Pinpoint the cell where the given text exists, returning its [X, Y] midpoint coordinate. 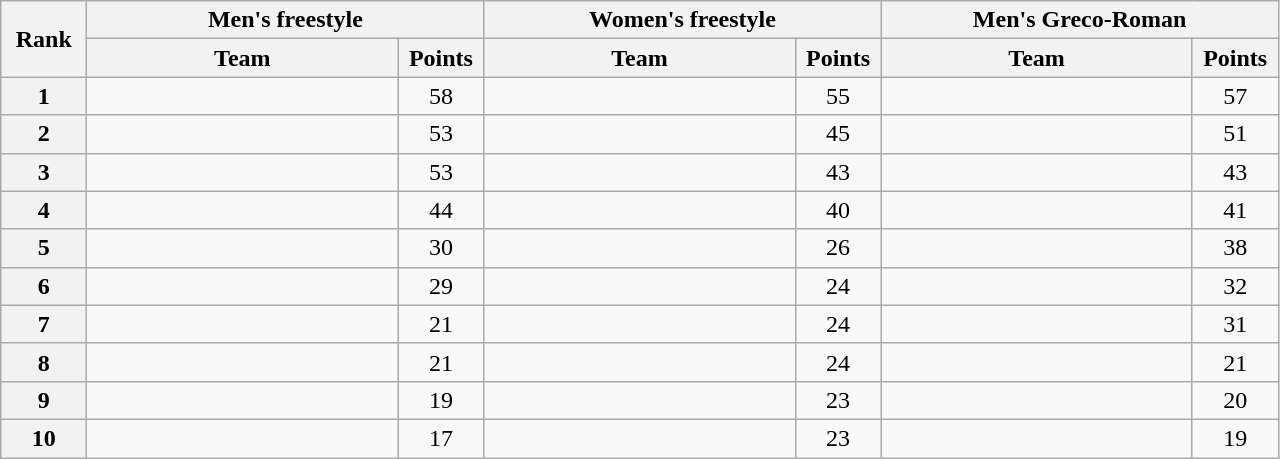
7 [44, 324]
31 [1235, 324]
17 [441, 438]
58 [441, 96]
29 [441, 286]
10 [44, 438]
9 [44, 400]
1 [44, 96]
40 [838, 210]
Rank [44, 39]
Men's Greco-Roman [1080, 20]
51 [1235, 134]
55 [838, 96]
44 [441, 210]
5 [44, 248]
38 [1235, 248]
30 [441, 248]
26 [838, 248]
8 [44, 362]
41 [1235, 210]
4 [44, 210]
45 [838, 134]
20 [1235, 400]
6 [44, 286]
3 [44, 172]
2 [44, 134]
57 [1235, 96]
Women's freestyle [682, 20]
Men's freestyle [286, 20]
32 [1235, 286]
